Output the [x, y] coordinate of the center of the cell containing the given text.  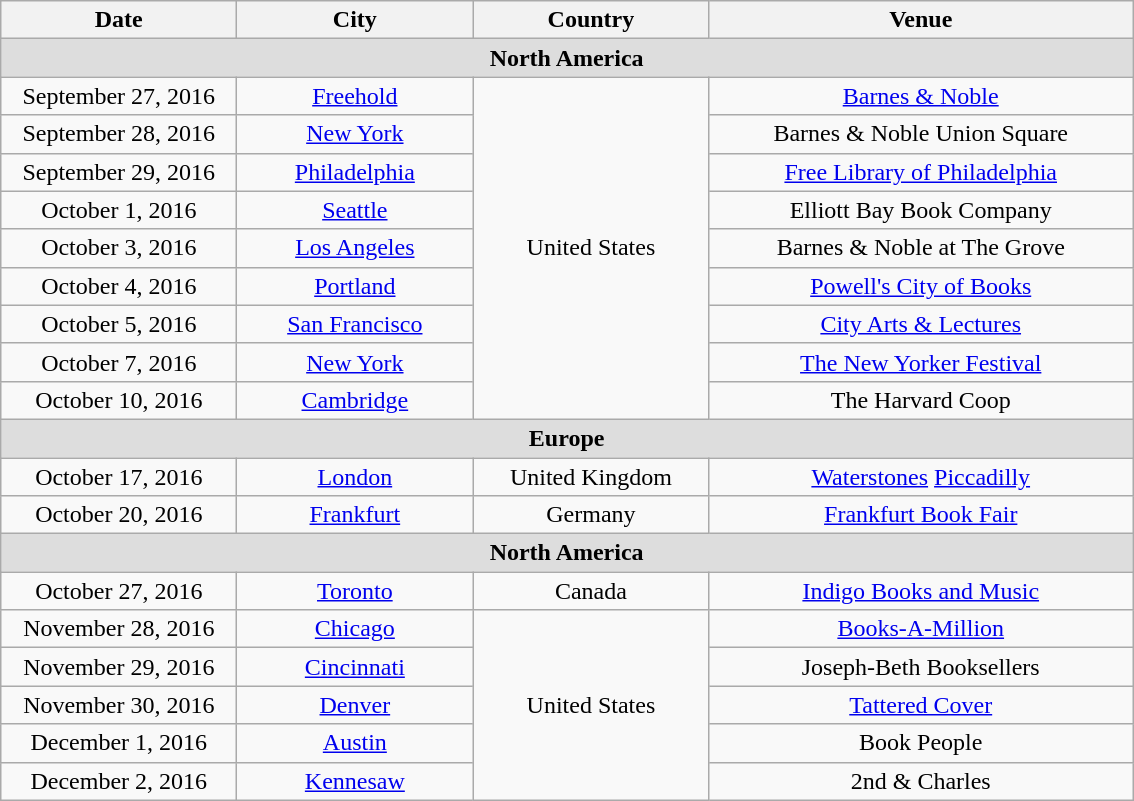
November 29, 2016 [119, 667]
Waterstones Piccadilly [921, 477]
October 4, 2016 [119, 286]
Elliott Bay Book Company [921, 210]
San Francisco [355, 324]
Toronto [355, 591]
Tattered Cover [921, 705]
December 2, 2016 [119, 781]
October 5, 2016 [119, 324]
Denver [355, 705]
Barnes & Noble Union Square [921, 134]
Portland [355, 286]
United Kingdom [591, 477]
Cincinnati [355, 667]
December 1, 2016 [119, 743]
November 30, 2016 [119, 705]
October 7, 2016 [119, 362]
2nd & Charles [921, 781]
October 17, 2016 [119, 477]
Frankfurt Book Fair [921, 515]
September 27, 2016 [119, 96]
Austin [355, 743]
November 28, 2016 [119, 629]
Kennesaw [355, 781]
Freehold [355, 96]
October 3, 2016 [119, 248]
City [355, 20]
Philadelphia [355, 172]
Books-A-Million [921, 629]
Barnes & Noble at The Grove [921, 248]
October 20, 2016 [119, 515]
The New Yorker Festival [921, 362]
Cambridge [355, 400]
October 10, 2016 [119, 400]
Los Angeles [355, 248]
Indigo Books and Music [921, 591]
London [355, 477]
Book People [921, 743]
Free Library of Philadelphia [921, 172]
City Arts & Lectures [921, 324]
The Harvard Coop [921, 400]
September 28, 2016 [119, 134]
Europe [567, 438]
Joseph-Beth Booksellers [921, 667]
Seattle [355, 210]
October 27, 2016 [119, 591]
Germany [591, 515]
October 1, 2016 [119, 210]
Frankfurt [355, 515]
September 29, 2016 [119, 172]
Date [119, 20]
Canada [591, 591]
Country [591, 20]
Chicago [355, 629]
Powell's City of Books [921, 286]
Barnes & Noble [921, 96]
Venue [921, 20]
